Return (x, y) of the center of cell containing provided text 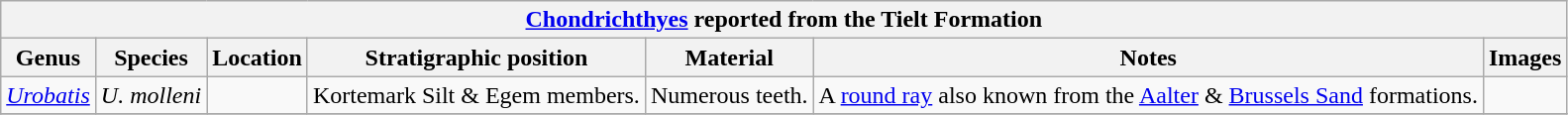
Genus (49, 57)
Notes (1148, 57)
Numerous teeth. (729, 95)
Location (258, 57)
A round ray also known from the Aalter & Brussels Sand formations. (1148, 95)
Kortemark Silt & Egem members. (475, 95)
Stratigraphic position (475, 57)
Urobatis (49, 95)
Material (729, 57)
Chondrichthyes reported from the Tielt Formation (784, 20)
Species (151, 57)
U. molleni (151, 95)
Images (1524, 57)
